Provide the (x, y) coordinate of the cell's center where the given text is located.  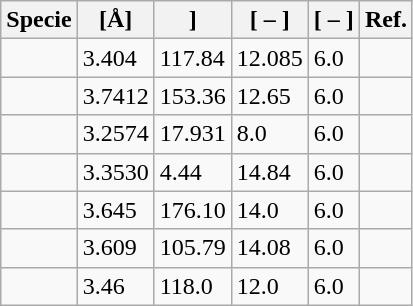
Ref. (386, 20)
14.0 (270, 210)
12.0 (270, 286)
4.44 (192, 172)
12.65 (270, 96)
3.7412 (116, 96)
3.2574 (116, 134)
Specie (39, 20)
105.79 (192, 248)
153.36 (192, 96)
118.0 (192, 286)
12.085 (270, 58)
3.46 (116, 286)
8.0 (270, 134)
176.10 (192, 210)
3.645 (116, 210)
[Å] (116, 20)
17.931 (192, 134)
117.84 (192, 58)
14.08 (270, 248)
3.404 (116, 58)
] (192, 20)
3.609 (116, 248)
3.3530 (116, 172)
14.84 (270, 172)
